Pinpoint the cell where the given text exists, returning its (X, Y) midpoint coordinate. 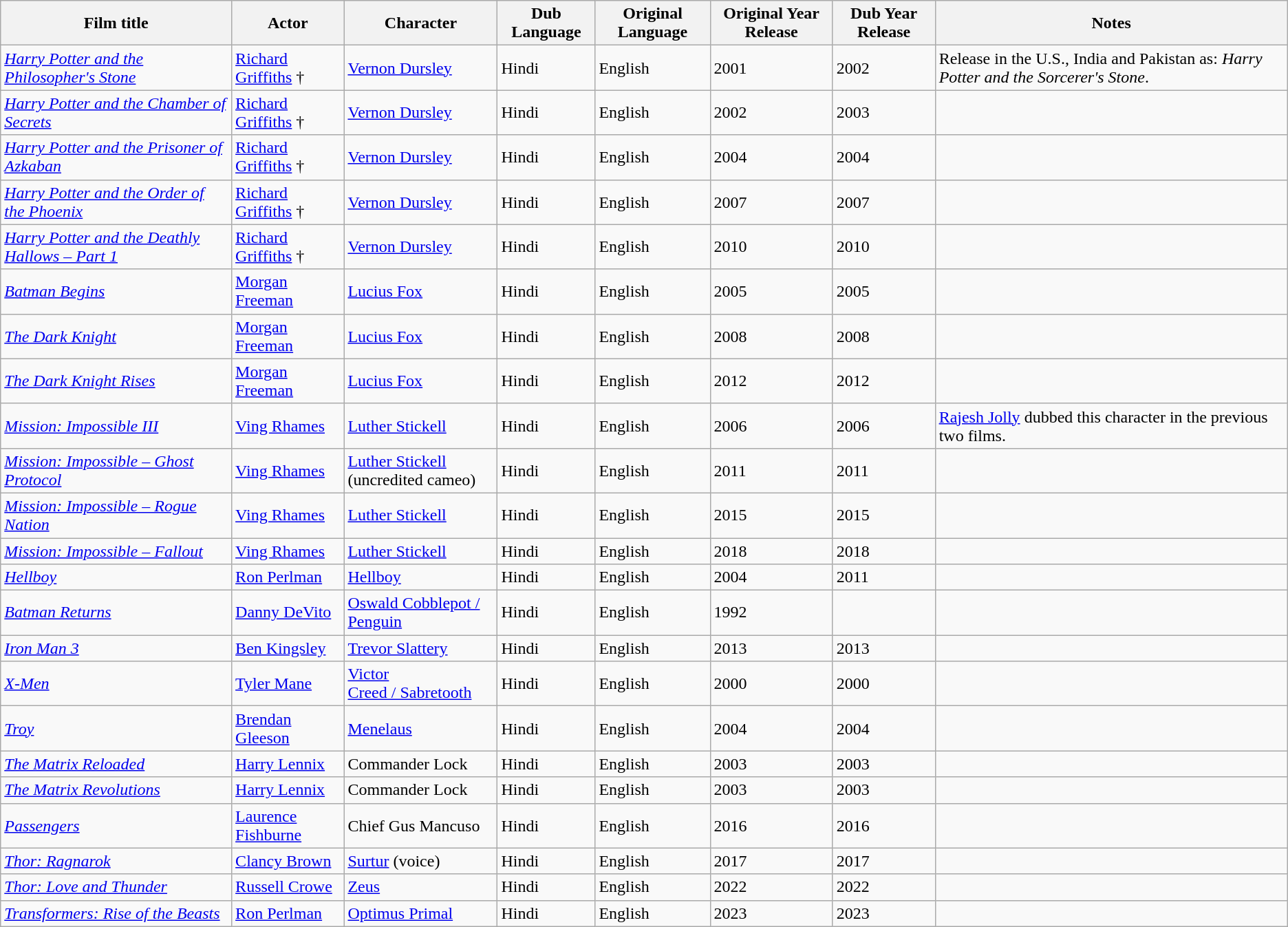
Batman Returns (116, 612)
Original Language (652, 23)
Troy (116, 728)
Danny DeVito (288, 612)
Ben Kingsley (288, 648)
Tyler Mane (288, 684)
Harry Potter and the Order of the Phoenix (116, 202)
Batman Begins (116, 292)
Clancy Brown (288, 861)
2001 (771, 67)
Optimus Primal (421, 913)
Surtur (voice) (421, 861)
Release in the U.S., India and Pakistan as: Harry Potter and the Sorcerer's Stone. (1111, 67)
Harry Potter and the Philosopher's Stone (116, 67)
The Matrix Revolutions (116, 790)
Thor: Ragnarok (116, 861)
Actor (288, 23)
1992 (771, 612)
Mission: Impossible – Rogue Nation (116, 515)
Transformers: Rise of the Beasts (116, 913)
Chief Gus Mancuso (421, 826)
Brendan Gleeson (288, 728)
The Dark Knight Rises (116, 381)
Film title (116, 23)
Harry Potter and the Deathly Hallows – Part 1 (116, 246)
Zeus (421, 887)
Iron Man 3 (116, 648)
Dub Year Release (883, 23)
Thor: Love and Thunder (116, 887)
Mission: Impossible – Ghost Protocol (116, 471)
Original Year Release (771, 23)
Character (421, 23)
Mission: Impossible – Fallout (116, 551)
Notes (1111, 23)
Harry Potter and the Prisoner of Azkaban (116, 157)
Oswald Cobblepot / Penguin (421, 612)
X-Men (116, 684)
Victor Creed / Sabretooth (421, 684)
Laurence Fishburne (288, 826)
The Dark Knight (116, 336)
Mission: Impossible III (116, 425)
Menelaus (421, 728)
Passengers (116, 826)
The Matrix Reloaded (116, 764)
Dub Language (546, 23)
Rajesh Jolly dubbed this character in the previous two films. (1111, 425)
Trevor Slattery (421, 648)
Russell Crowe (288, 887)
Luther Stickell(uncredited cameo) (421, 471)
Harry Potter and the Chamber of Secrets (116, 113)
